Detect which cell encompasses the target text, then output its (X, Y) center coordinate. 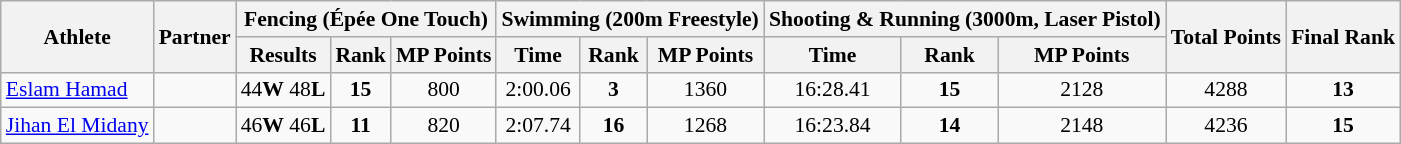
11 (360, 126)
14 (949, 126)
44W 48L (284, 90)
3 (614, 90)
Results (284, 55)
Jihan El Midany (78, 126)
46W 46L (284, 126)
16 (614, 126)
Final Rank (1343, 36)
1360 (706, 90)
2128 (1082, 90)
2148 (1082, 126)
Shooting & Running (3000m, Laser Pistol) (965, 19)
4236 (1226, 126)
2:07.74 (538, 126)
Eslam Hamad (78, 90)
Fencing (Épée One Touch) (366, 19)
2:00.06 (538, 90)
800 (444, 90)
1268 (706, 126)
Total Points (1226, 36)
4288 (1226, 90)
Swimming (200m Freestyle) (630, 19)
16:28.41 (832, 90)
Partner (195, 36)
Athlete (78, 36)
16:23.84 (832, 126)
820 (444, 126)
13 (1343, 90)
